Return (X, Y) of the center of cell containing provided text 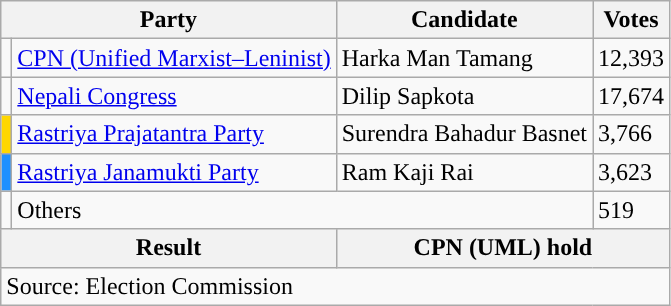
Nepali Congress (174, 96)
Source: Election Commission (336, 286)
519 (632, 210)
12,393 (632, 58)
Surendra Bahadur Basnet (464, 134)
Party (168, 20)
Ram Kaji Rai (464, 172)
17,674 (632, 96)
Others (302, 210)
Harka Man Tamang (464, 58)
Result (168, 248)
Candidate (464, 20)
Rastriya Janamukti Party (174, 172)
Rastriya Prajatantra Party (174, 134)
Votes (632, 20)
CPN (UML) hold (502, 248)
Dilip Sapkota (464, 96)
3,623 (632, 172)
3,766 (632, 134)
CPN (Unified Marxist–Leninist) (174, 58)
